Search for the cell housing the specified text and yield its [X, Y] center coordinate. 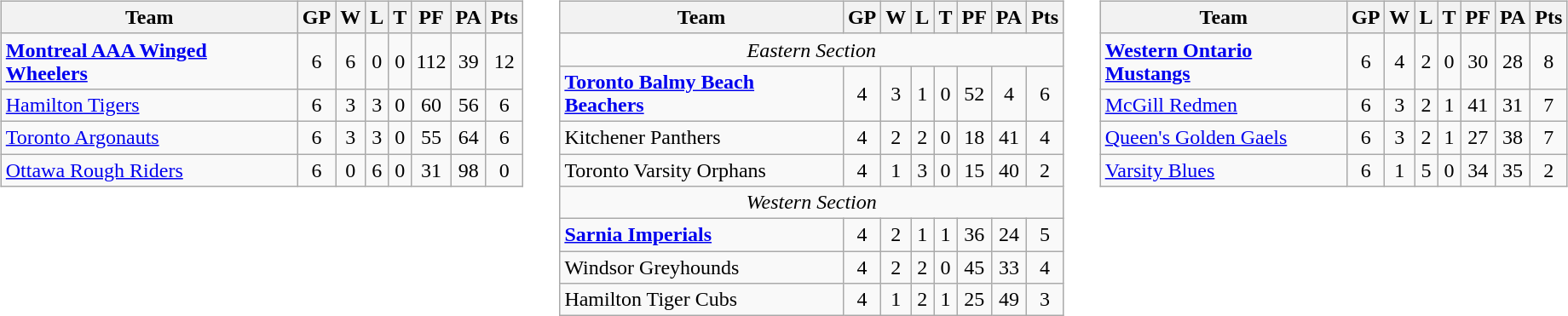
15 [974, 169]
112 [431, 61]
35 [1512, 169]
38 [1512, 137]
McGill Redmen [1224, 105]
40 [1009, 169]
52 [974, 94]
Western Ontario Mustangs [1224, 61]
Montreal AAA Winged Wheelers [149, 61]
36 [974, 235]
Hamilton Tigers [149, 105]
8 [1549, 61]
49 [1009, 300]
60 [431, 105]
45 [974, 267]
Western Section [811, 203]
Toronto Balmy Beach Beachers [702, 94]
39 [469, 61]
28 [1512, 61]
Toronto Argonauts [149, 137]
64 [469, 137]
24 [1009, 235]
12 [504, 61]
Windsor Greyhounds [702, 267]
27 [1478, 137]
Queen's Golden Gaels [1224, 137]
18 [974, 137]
98 [469, 169]
Kitchener Panthers [702, 137]
Eastern Section [811, 49]
33 [1009, 267]
Ottawa Rough Riders [149, 169]
Sarnia Imperials [702, 235]
Toronto Varsity Orphans [702, 169]
25 [974, 300]
30 [1478, 61]
55 [431, 137]
34 [1478, 169]
Varsity Blues [1224, 169]
56 [469, 105]
Hamilton Tiger Cubs [702, 300]
